For the text-containing cell, return its midpoint in (x, y) coordinate format. 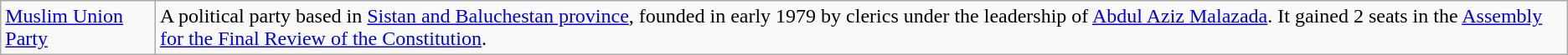
Muslim Union Party (79, 28)
